Find where the given text appears and provide that cell's center as [x, y] coordinate. 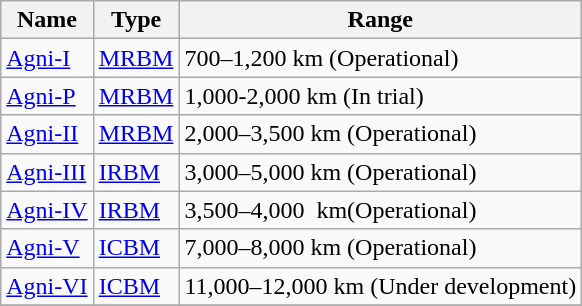
Type [136, 20]
7,000–8,000 km (Operational) [380, 248]
3,000–5,000 km (Operational) [380, 172]
3,500–4,000 km(Operational) [380, 210]
Range [380, 20]
Agni-P [47, 96]
Agni-V [47, 248]
2,000–3,500 km (Operational) [380, 134]
700–1,200 km (Operational) [380, 58]
Agni-IV [47, 210]
Agni-VI [47, 286]
Name [47, 20]
1,000-2,000 km (In trial) [380, 96]
Agni-III [47, 172]
Agni-I [47, 58]
Agni-II [47, 134]
11,000–12,000 km (Under development) [380, 286]
